Return [x, y] of the center of cell containing provided text 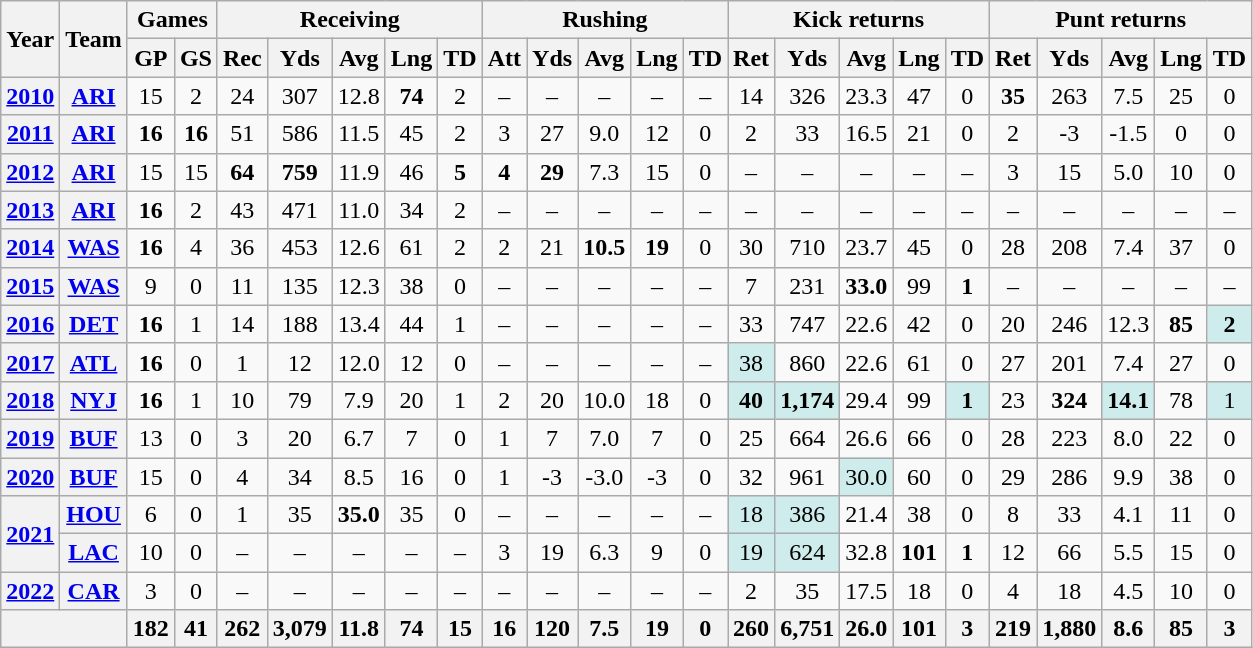
51 [242, 134]
3,079 [300, 629]
188 [300, 324]
33.0 [866, 286]
Year [30, 39]
43 [242, 210]
2022 [30, 591]
78 [1181, 400]
8 [1014, 515]
41 [196, 629]
6.7 [358, 438]
286 [1070, 477]
10.5 [604, 248]
42 [919, 324]
Rec [242, 58]
223 [1070, 438]
26.0 [866, 629]
453 [300, 248]
21.4 [866, 515]
ATL [94, 362]
747 [808, 324]
6,751 [808, 629]
64 [242, 172]
79 [300, 400]
201 [1070, 362]
307 [300, 96]
32.8 [866, 553]
2019 [30, 438]
4.5 [1128, 591]
GP [150, 58]
44 [411, 324]
9.9 [1128, 477]
135 [300, 286]
37 [1181, 248]
Kick returns [859, 20]
11.0 [358, 210]
2016 [30, 324]
-1.5 [1128, 134]
7.9 [358, 400]
47 [919, 96]
961 [808, 477]
246 [1070, 324]
24 [242, 96]
11.9 [358, 172]
NYJ [94, 400]
324 [1070, 400]
40 [752, 400]
Games [172, 20]
23.3 [866, 96]
11.8 [358, 629]
664 [808, 438]
2014 [30, 248]
219 [1014, 629]
262 [242, 629]
624 [808, 553]
2021 [30, 534]
14.1 [1128, 400]
9.0 [604, 134]
36 [242, 248]
12.8 [358, 96]
13.4 [358, 324]
Att [504, 58]
4.1 [1128, 515]
23 [1014, 400]
HOU [94, 515]
8.6 [1128, 629]
2012 [30, 172]
Punt returns [1121, 20]
32 [752, 477]
30 [752, 248]
23.7 [866, 248]
8.5 [358, 477]
12.0 [358, 362]
2013 [30, 210]
Team [94, 39]
DET [94, 324]
5 [460, 172]
35.0 [358, 515]
GS [196, 58]
120 [552, 629]
2017 [30, 362]
17.5 [866, 591]
11.5 [358, 134]
759 [300, 172]
60 [919, 477]
22 [1181, 438]
LAC [94, 553]
6 [150, 515]
231 [808, 286]
208 [1070, 248]
Rushing [604, 20]
1,880 [1070, 629]
5.5 [1128, 553]
10.0 [604, 400]
263 [1070, 96]
Receiving [350, 20]
46 [411, 172]
2010 [30, 96]
8.0 [1128, 438]
16.5 [866, 134]
386 [808, 515]
7.3 [604, 172]
29.4 [866, 400]
13 [150, 438]
2020 [30, 477]
182 [150, 629]
471 [300, 210]
586 [300, 134]
5.0 [1128, 172]
-3.0 [604, 477]
2015 [30, 286]
6.3 [604, 553]
260 [752, 629]
7.0 [604, 438]
CAR [94, 591]
2018 [30, 400]
710 [808, 248]
1,174 [808, 400]
326 [808, 96]
860 [808, 362]
30.0 [866, 477]
26.6 [866, 438]
12.6 [358, 248]
2011 [30, 134]
